Determine the [x, y] coordinate at the center of the cell enclosing the given text.  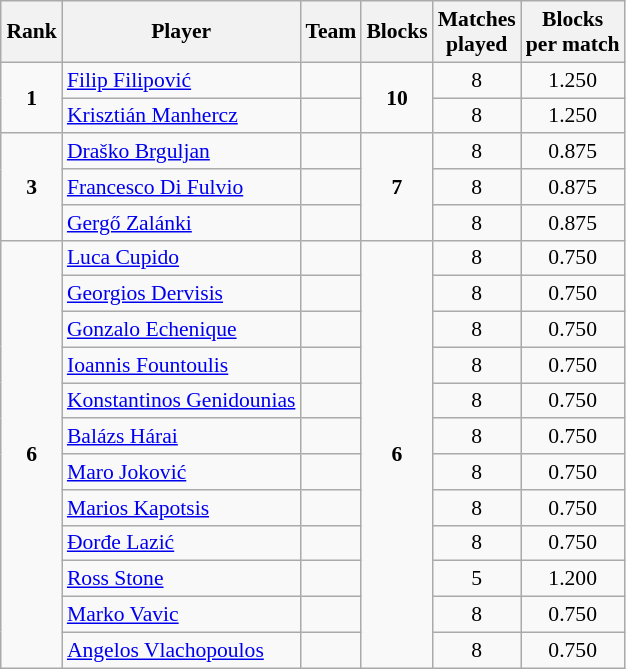
Blocks [396, 32]
Player [182, 32]
Angelos Vlachopoulos [182, 650]
Marko Vavic [182, 615]
7 [396, 188]
Balázs Hárai [182, 437]
Draško Brguljan [182, 152]
Ross Stone [182, 579]
Krisztián Manhercz [182, 116]
Matchesplayed [477, 32]
Rank [32, 32]
Maro Joković [182, 472]
1 [32, 98]
Marios Kapotsis [182, 508]
5 [477, 579]
Luca Cupido [182, 258]
Konstantinos Genidounias [182, 401]
3 [32, 188]
Team [330, 32]
Filip Filipović [182, 80]
10 [396, 98]
Blocksper match [573, 32]
Francesco Di Fulvio [182, 187]
Ioannis Fountoulis [182, 365]
Gergő Zalánki [182, 223]
Gonzalo Echenique [182, 330]
Georgios Dervisis [182, 294]
1.200 [573, 579]
Đorđe Lazić [182, 543]
